Output the [X, Y] coordinate of the center of the cell containing the given text.  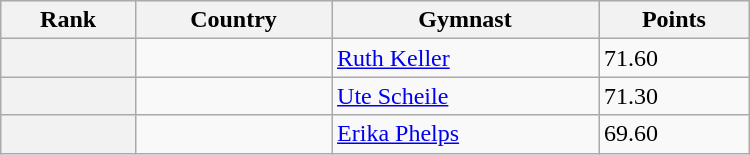
71.30 [674, 96]
Ute Scheile [466, 96]
Erika Phelps [466, 134]
71.60 [674, 58]
69.60 [674, 134]
Rank [68, 20]
Points [674, 20]
Country [233, 20]
Ruth Keller [466, 58]
Gymnast [466, 20]
